Return the (x, y) coordinate for the center point of the cell that contains the specified text.  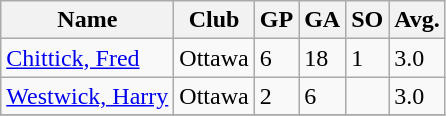
GA (322, 20)
Club (214, 20)
Avg. (418, 20)
SO (368, 20)
1 (368, 58)
Name (88, 20)
Chittick, Fred (88, 58)
Westwick, Harry (88, 96)
2 (276, 96)
18 (322, 58)
GP (276, 20)
